For the text-containing cell, return its midpoint in [x, y] coordinate format. 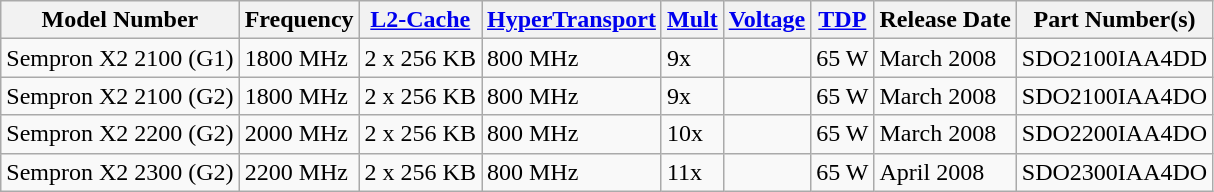
TDP [842, 20]
Frequency [299, 20]
L2-Cache [420, 20]
SDO2100IAA4DO [1114, 96]
Model Number [120, 20]
Release Date [945, 20]
SDO2100IAA4DD [1114, 58]
Sempron X2 2300 (G2) [120, 172]
SDO2200IAA4DO [1114, 134]
Sempron X2 2200 (G2) [120, 134]
Sempron X2 2100 (G2) [120, 96]
Mult [692, 20]
Part Number(s) [1114, 20]
April 2008 [945, 172]
Voltage [767, 20]
2000 MHz [299, 134]
11x [692, 172]
2200 MHz [299, 172]
Sempron X2 2100 (G1) [120, 58]
HyperTransport [572, 20]
10x [692, 134]
SDO2300IAA4DO [1114, 172]
